Identify which cell holds the provided text, then report its [x, y] central coordinate. 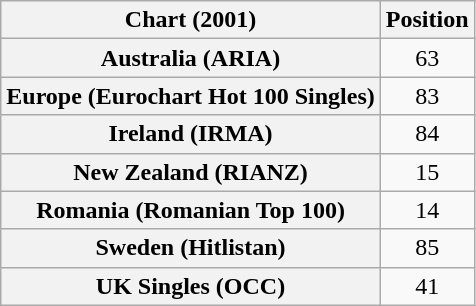
41 [427, 286]
Sweden (Hitlistan) [191, 248]
Position [427, 20]
UK Singles (OCC) [191, 286]
Ireland (IRMA) [191, 134]
Chart (2001) [191, 20]
85 [427, 248]
15 [427, 172]
14 [427, 210]
84 [427, 134]
New Zealand (RIANZ) [191, 172]
63 [427, 58]
Europe (Eurochart Hot 100 Singles) [191, 96]
Romania (Romanian Top 100) [191, 210]
Australia (ARIA) [191, 58]
83 [427, 96]
